Capture the cell that displays the provided text and extract its [X, Y] central coordinate. 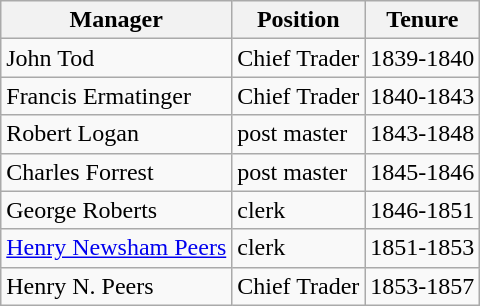
Robert Logan [116, 134]
1851-1853 [422, 248]
Henry Newsham Peers [116, 248]
George Roberts [116, 210]
1843-1848 [422, 134]
John Tod [116, 58]
Henry N. Peers [116, 286]
Francis Ermatinger [116, 96]
1853-1857 [422, 286]
1839-1840 [422, 58]
Tenure [422, 20]
1846-1851 [422, 210]
1845-1846 [422, 172]
Charles Forrest [116, 172]
Position [298, 20]
Manager [116, 20]
1840-1843 [422, 96]
